Extract the (X, Y) coordinate from the center of the cell holding the provided text.  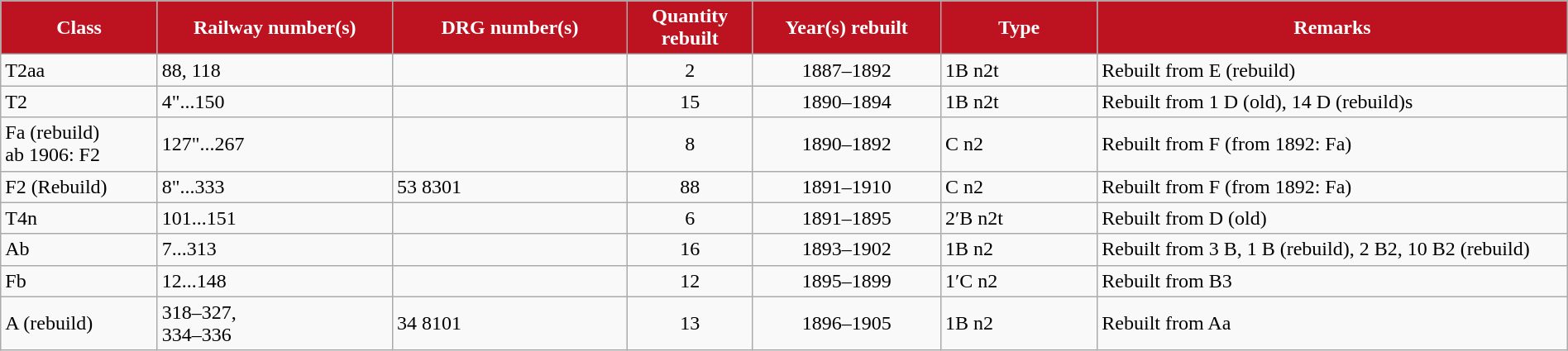
127"...267 (275, 144)
Rebuilt from D (old) (1332, 218)
6 (691, 218)
Type (1019, 28)
F2 (Rebuild) (79, 187)
DRG number(s) (509, 28)
1891–1910 (847, 187)
Quantity rebuilt (691, 28)
2 (691, 70)
53 8301 (509, 187)
A (rebuild) (79, 324)
Rebuilt from E (rebuild) (1332, 70)
7...313 (275, 249)
Rebuilt from B3 (1332, 281)
8"...333 (275, 187)
Class (79, 28)
4"...150 (275, 102)
1′C n2 (1019, 281)
1890–1892 (847, 144)
1893–1902 (847, 249)
8 (691, 144)
1890–1894 (847, 102)
Rebuilt from 3 B, 1 B (rebuild), 2 B2, 10 B2 (rebuild) (1332, 249)
88 (691, 187)
88, 118 (275, 70)
T4n (79, 218)
1896–1905 (847, 324)
13 (691, 324)
Ab (79, 249)
1895–1899 (847, 281)
T2 (79, 102)
1887–1892 (847, 70)
Fa (rebuild) ab 1906: F2 (79, 144)
16 (691, 249)
Rebuilt from 1 D (old), 14 D (rebuild)s (1332, 102)
2′B n2t (1019, 218)
12 (691, 281)
12...148 (275, 281)
Railway number(s) (275, 28)
Year(s) rebuilt (847, 28)
101...151 (275, 218)
T2aa (79, 70)
318–327, 334–336 (275, 324)
Fb (79, 281)
Remarks (1332, 28)
15 (691, 102)
Rebuilt from Aa (1332, 324)
1891–1895 (847, 218)
34 8101 (509, 324)
